Find where the given text appears and provide that cell's center as (x, y) coordinate. 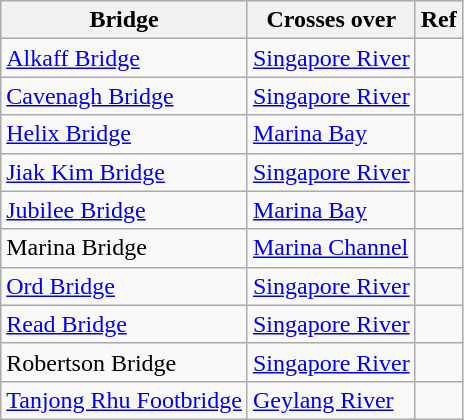
Marina Bridge (124, 248)
Marina Channel (331, 248)
Robertson Bridge (124, 362)
Helix Bridge (124, 134)
Read Bridge (124, 324)
Alkaff Bridge (124, 58)
Crosses over (331, 20)
Geylang River (331, 400)
Cavenagh Bridge (124, 96)
Jiak Kim Bridge (124, 172)
Ord Bridge (124, 286)
Tanjong Rhu Footbridge (124, 400)
Jubilee Bridge (124, 210)
Ref (438, 20)
Bridge (124, 20)
